Determine the (x, y) coordinate at the center of the cell enclosing the given text.  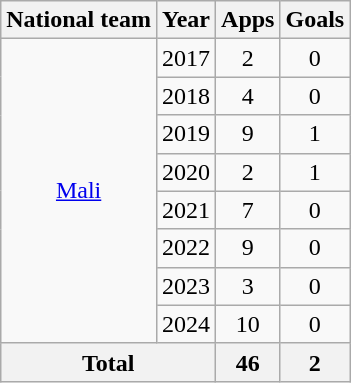
Goals (315, 20)
National team (79, 20)
10 (248, 324)
2023 (186, 286)
Total (108, 362)
Year (186, 20)
3 (248, 286)
2022 (186, 248)
2020 (186, 172)
46 (248, 362)
7 (248, 210)
2017 (186, 58)
Apps (248, 20)
Mali (79, 191)
2018 (186, 96)
2021 (186, 210)
2019 (186, 134)
2024 (186, 324)
4 (248, 96)
